Return the [X, Y] coordinate for the center point of the cell that contains the specified text.  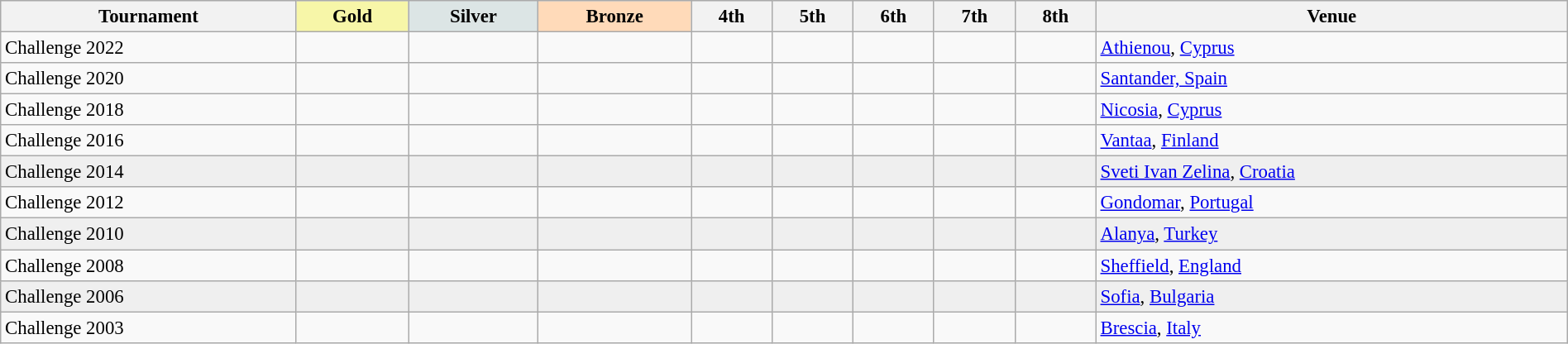
Venue [1331, 17]
4th [732, 17]
Challenge 2012 [149, 203]
Athienou, Cyprus [1331, 48]
Challenge 2003 [149, 327]
5th [813, 17]
Brescia, Italy [1331, 327]
Challenge 2006 [149, 296]
Challenge 2016 [149, 141]
Gold [352, 17]
Tournament [149, 17]
7th [974, 17]
Bronze [615, 17]
Sofia, Bulgaria [1331, 296]
Gondomar, Portugal [1331, 203]
Challenge 2010 [149, 234]
Challenge 2020 [149, 79]
Challenge 2018 [149, 110]
Alanya, Turkey [1331, 234]
Challenge 2022 [149, 48]
Challenge 2008 [149, 265]
Vantaa, Finland [1331, 141]
Sveti Ivan Zelina, Croatia [1331, 172]
8th [1055, 17]
Silver [473, 17]
Santander, Spain [1331, 79]
Sheffield, England [1331, 265]
Nicosia, Cyprus [1331, 110]
Challenge 2014 [149, 172]
6th [893, 17]
